Capture the cell that displays the provided text and extract its (X, Y) central coordinate. 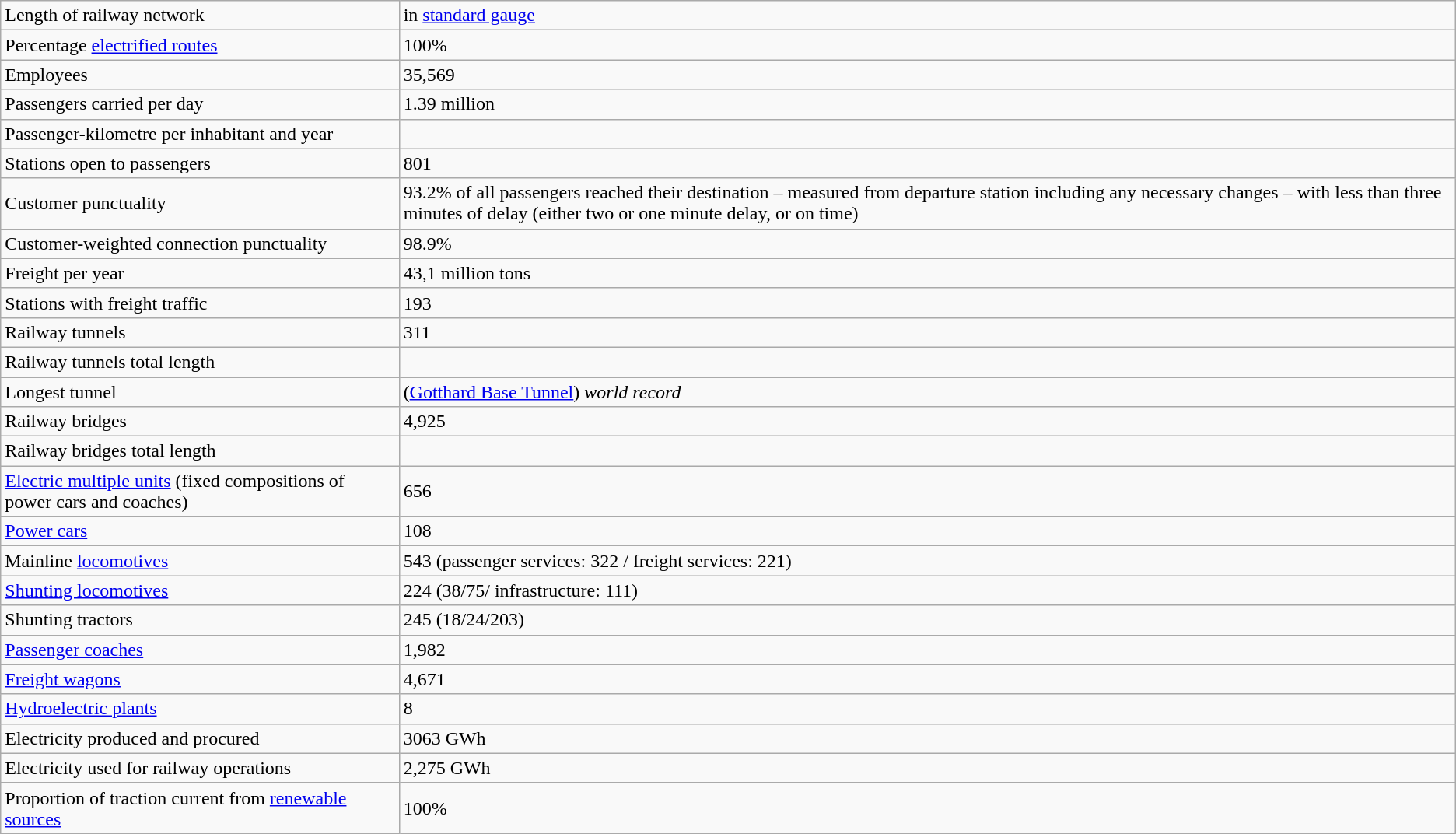
Stations with freight traffic (200, 303)
Railway tunnels (200, 332)
Electricity used for railway operations (200, 768)
8 (927, 709)
Railway bridges total length (200, 451)
2,275 GWh (927, 768)
Stations open to passengers (200, 163)
Shunting tractors (200, 620)
Percentage electrified routes (200, 45)
Passenger-kilometre per inhabitant and year (200, 134)
Passengers carried per day (200, 104)
Customer punctuality (200, 204)
311 (927, 332)
4,925 (927, 422)
Customer-weighted connection punctuality (200, 244)
1,982 (927, 650)
Mainline locomotives (200, 561)
Freight per year (200, 273)
Power cars (200, 531)
801 (927, 163)
Electricity produced and procured (200, 738)
(Gotthard Base Tunnel) world record (927, 391)
3063 GWh (927, 738)
Longest tunnel (200, 391)
in standard gauge (927, 16)
1.39 million (927, 104)
656 (927, 492)
108 (927, 531)
4,671 (927, 679)
Freight wagons (200, 679)
35,569 (927, 75)
Proportion of traction current from renewable sources (200, 808)
224 (38/75/ infrastructure: 111) (927, 590)
Railway bridges (200, 422)
98.9% (927, 244)
Hydroelectric plants (200, 709)
43,1 million tons (927, 273)
193 (927, 303)
Employees (200, 75)
543 (passenger services: 322 / freight services: 221) (927, 561)
245 (18/24/203) (927, 620)
Railway tunnels total length (200, 362)
Shunting locomotives (200, 590)
Electric multiple units (fixed compositions of power cars and coaches) (200, 492)
Length of railway network (200, 16)
Passenger coaches (200, 650)
